Find where the given text appears and provide that cell's center as (x, y) coordinate. 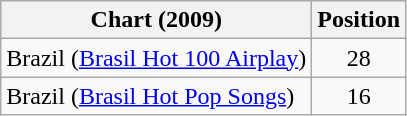
28 (359, 58)
16 (359, 96)
Brazil (Brasil Hot 100 Airplay) (156, 58)
Brazil (Brasil Hot Pop Songs) (156, 96)
Position (359, 20)
Chart (2009) (156, 20)
